Extract the (X, Y) coordinate from the center of the cell holding the provided text.  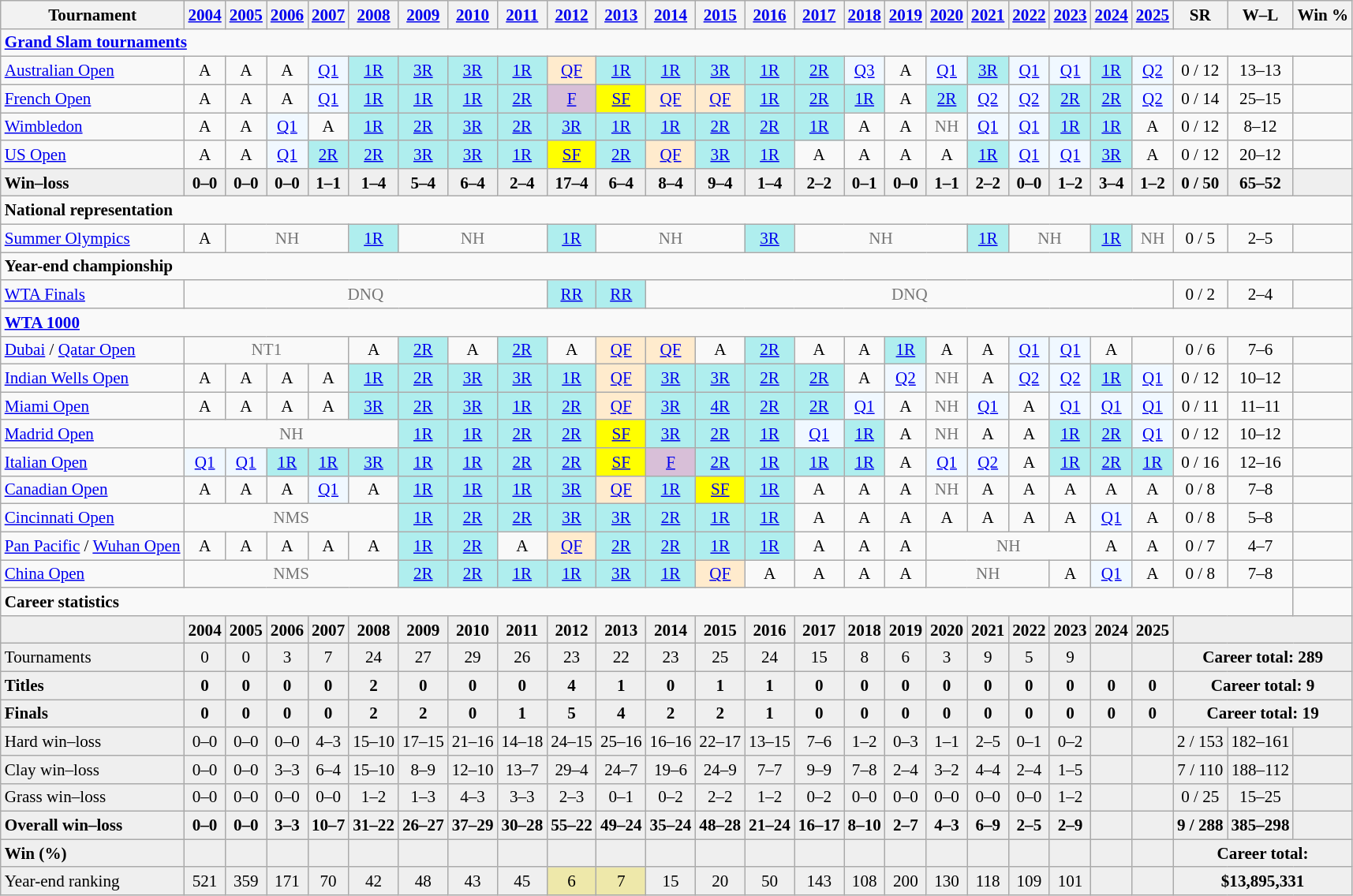
16–16 (671, 741)
Titles (93, 685)
Overall win–loss (93, 825)
25 (719, 658)
171 (287, 880)
Pan Pacific / Wuhan Open (93, 546)
0 / 2 (1201, 293)
8–9 (423, 770)
21–24 (770, 825)
385–298 (1261, 825)
7–7 (770, 770)
8–4 (671, 181)
National representation (677, 210)
17–15 (423, 741)
55–22 (571, 825)
48 (423, 880)
27 (423, 658)
182–161 (1261, 741)
17–4 (571, 181)
48–28 (719, 825)
Canadian Open (93, 489)
0 / 25 (1201, 797)
0 / 11 (1201, 405)
4R (719, 405)
WTA 1000 (677, 322)
4–4 (988, 770)
Madrid Open (93, 434)
12–16 (1261, 462)
43 (473, 880)
Miami Open (93, 405)
Dubai / Qatar Open (93, 350)
8 (865, 658)
Win (%) (93, 853)
0 / 5 (1201, 238)
13–7 (522, 770)
49–24 (622, 825)
14–18 (522, 741)
26 (522, 658)
$13,895,331 (1262, 880)
24–9 (719, 770)
Q3 (865, 71)
12–10 (473, 770)
Year-end ranking (93, 880)
5–4 (423, 181)
Career statistics (647, 601)
Win–loss (93, 181)
Career total: (1262, 853)
7 / 110 (1201, 770)
Career total: 289 (1262, 658)
21–16 (473, 741)
9 / 288 (1201, 825)
9–4 (719, 181)
24–15 (571, 741)
Australian Open (93, 71)
Clay win–loss (93, 770)
Career total: 9 (1262, 685)
2 / 153 (1201, 741)
1–3 (423, 797)
10–7 (328, 825)
65–52 (1261, 181)
4–7 (1261, 546)
Grass win–loss (93, 797)
SR (1201, 14)
0 / 50 (1201, 181)
16–17 (819, 825)
25–15 (1261, 98)
Career total: 19 (1262, 713)
0 / 14 (1201, 98)
6–9 (988, 825)
20 (719, 880)
42 (374, 880)
359 (246, 880)
Wimbledon (93, 126)
35–24 (671, 825)
Year-end championship (677, 267)
37–29 (473, 825)
24–7 (622, 770)
13–15 (770, 741)
31–22 (374, 825)
Summer Olympics (93, 238)
Finals (93, 713)
130 (947, 880)
9–9 (819, 770)
2–9 (1070, 825)
45 (522, 880)
22 (622, 658)
China Open (93, 574)
20–12 (1261, 155)
Hard win–loss (93, 741)
118 (988, 880)
50 (770, 880)
25–16 (622, 741)
109 (1029, 880)
29–4 (571, 770)
Cincinnati Open (93, 517)
30–28 (522, 825)
0 / 7 (1201, 546)
101 (1070, 880)
NT1 (267, 350)
200 (906, 880)
1–5 (1070, 770)
2–3 (571, 797)
22–17 (719, 741)
70 (328, 880)
11–11 (1261, 405)
WTA Finals (93, 293)
Tournaments (93, 658)
0–3 (906, 741)
2–7 (906, 825)
Grand Slam tournaments (677, 43)
0 / 16 (1201, 462)
26–27 (423, 825)
29 (473, 658)
108 (865, 880)
188–112 (1261, 770)
8–10 (865, 825)
5–8 (1261, 517)
French Open (93, 98)
521 (205, 880)
W–L (1261, 14)
US Open (93, 155)
Tournament (93, 14)
3–4 (1112, 181)
Indian Wells Open (93, 379)
3–2 (947, 770)
8–12 (1261, 126)
15–25 (1261, 797)
Italian Open (93, 462)
143 (819, 880)
Win % (1322, 14)
13–13 (1261, 71)
0 / 6 (1201, 350)
19–6 (671, 770)
